Identify which cell holds the provided text, then report its [X, Y] central coordinate. 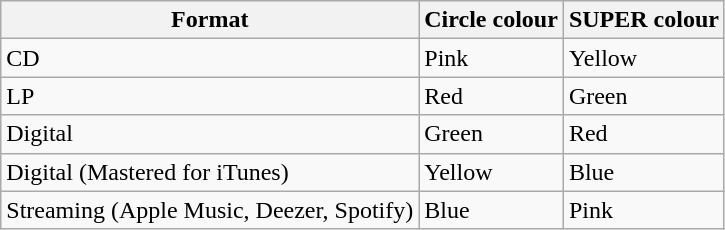
Digital [210, 134]
Format [210, 20]
SUPER colour [644, 20]
Digital (Mastered for iTunes) [210, 172]
Streaming (Apple Music, Deezer, Spotify) [210, 210]
CD [210, 58]
Circle colour [492, 20]
LP [210, 96]
